Return the [X, Y] coordinate for the center point of the cell that contains the specified text.  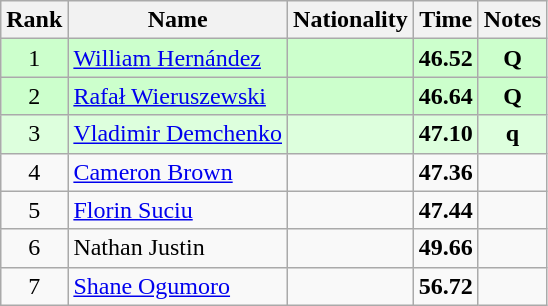
Nationality [351, 20]
1 [34, 58]
q [512, 134]
6 [34, 248]
47.36 [446, 172]
3 [34, 134]
56.72 [446, 286]
46.64 [446, 96]
7 [34, 286]
5 [34, 210]
Time [446, 20]
4 [34, 172]
Vladimir Demchenko [178, 134]
Rafał Wieruszewski [178, 96]
Name [178, 20]
2 [34, 96]
Nathan Justin [178, 248]
Cameron Brown [178, 172]
46.52 [446, 58]
49.66 [446, 248]
Florin Suciu [178, 210]
Rank [34, 20]
47.44 [446, 210]
47.10 [446, 134]
Shane Ogumoro [178, 286]
William Hernández [178, 58]
Notes [512, 20]
